Locate the cell with the specified text and output its (x, y) center coordinate. 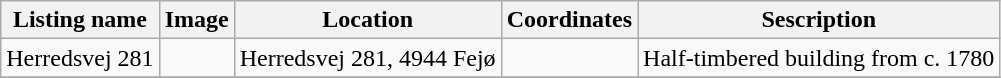
Sescription (819, 20)
Image (196, 20)
Half-timbered building from c. 1780 (819, 58)
Coordinates (569, 20)
Herredsvej 281 (80, 58)
Listing name (80, 20)
Herredsvej 281, 4944 Fejø (368, 58)
Location (368, 20)
